Return [X, Y] of the center of cell containing provided text 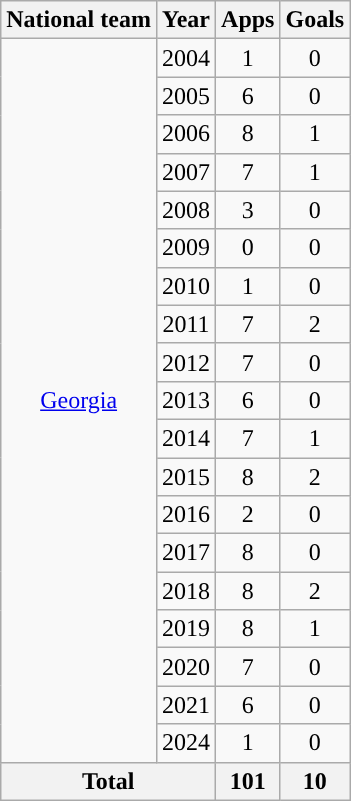
10 [315, 781]
National team [79, 20]
2012 [186, 362]
2021 [186, 705]
2014 [186, 438]
2016 [186, 515]
2020 [186, 667]
101 [248, 781]
2009 [186, 248]
Apps [248, 20]
Georgia [79, 400]
Total [108, 781]
2018 [186, 591]
2005 [186, 96]
2019 [186, 629]
2024 [186, 743]
2004 [186, 58]
2015 [186, 477]
2006 [186, 134]
Year [186, 20]
2007 [186, 172]
3 [248, 210]
Goals [315, 20]
2011 [186, 324]
2013 [186, 400]
2017 [186, 553]
2010 [186, 286]
2008 [186, 210]
